Determine the [X, Y] coordinate at the center of the cell enclosing the given text.  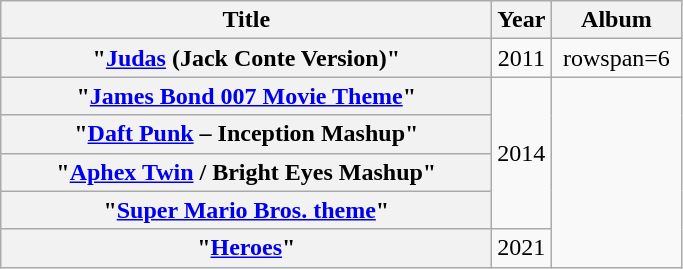
"James Bond 007 Movie Theme" [246, 96]
Year [522, 20]
"Daft Punk – Inception Mashup" [246, 134]
"Aphex Twin / Bright Eyes Mashup" [246, 172]
"Heroes" [246, 248]
Title [246, 20]
"Judas (Jack Conte Version)" [246, 58]
2014 [522, 153]
2011 [522, 58]
"Super Mario Bros. theme" [246, 210]
2021 [522, 248]
Album [616, 20]
rowspan=6 [616, 58]
